Find where the given text appears and provide that cell's center as (X, Y) coordinate. 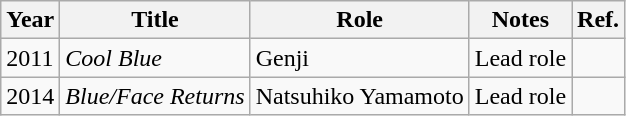
2014 (30, 96)
Role (360, 20)
Ref. (598, 20)
Year (30, 20)
Blue/Face Returns (155, 96)
Cool Blue (155, 58)
Genji (360, 58)
Notes (520, 20)
Title (155, 20)
Natsuhiko Yamamoto (360, 96)
2011 (30, 58)
